From the cell containing the given text, extract its center point as [X, Y] coordinate. 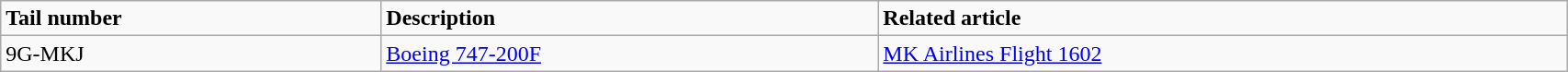
Description [630, 18]
Related article [1223, 18]
9G-MKJ [191, 54]
MK Airlines Flight 1602 [1223, 54]
Boeing 747-200F [630, 54]
Tail number [191, 18]
